Scan for the cell matching the given text and deliver its (X, Y) coordinate at center. 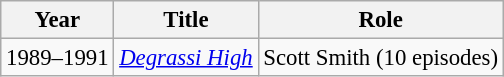
Year (58, 20)
Title (186, 20)
1989–1991 (58, 58)
Role (380, 20)
Degrassi High (186, 58)
Scott Smith (10 episodes) (380, 58)
